Capture the cell that displays the provided text and extract its (x, y) central coordinate. 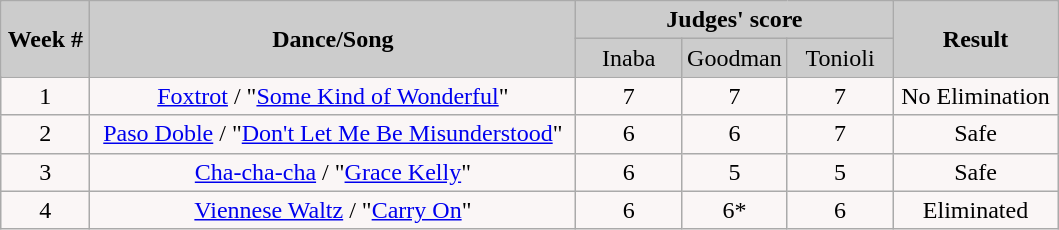
No Elimination (976, 96)
Inaba (629, 58)
Week # (46, 39)
6* (735, 210)
2 (46, 134)
Result (976, 39)
Cha-cha-cha / "Grace Kelly" (333, 172)
4 (46, 210)
1 (46, 96)
Paso Doble / "Don't Let Me Be Misunderstood" (333, 134)
Viennese Waltz / "Carry On" (333, 210)
Tonioli (840, 58)
Eliminated (976, 210)
Goodman (735, 58)
Foxtrot / "Some Kind of Wonderful" (333, 96)
Judges' score (734, 20)
3 (46, 172)
Dance/Song (333, 39)
